Provide the (X, Y) coordinate of the cell's center where the given text is located.  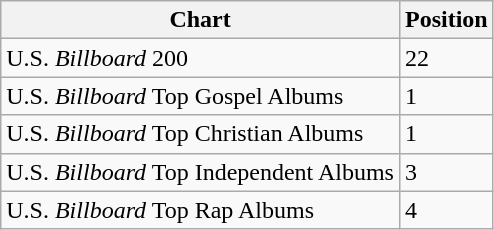
Position (446, 20)
Chart (200, 20)
3 (446, 172)
U.S. Billboard Top Christian Albums (200, 134)
U.S. Billboard Top Rap Albums (200, 210)
U.S. Billboard Top Independent Albums (200, 172)
U.S. Billboard 200 (200, 58)
22 (446, 58)
4 (446, 210)
U.S. Billboard Top Gospel Albums (200, 96)
